Provide the [X, Y] coordinate of the cell's center where the given text is located.  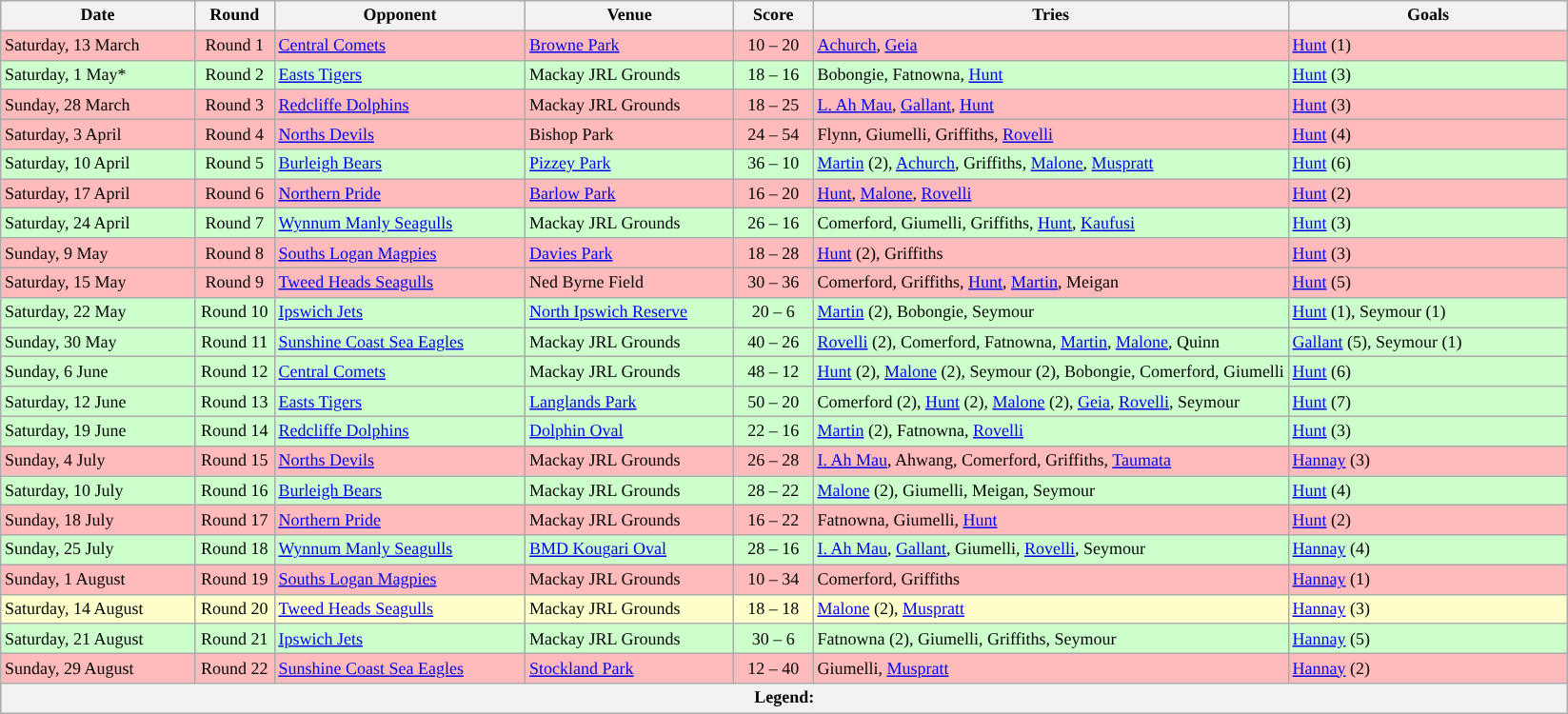
Saturday, 24 April [98, 223]
Martin (2), Bobongie, Seymour [1051, 312]
30 – 6 [773, 638]
Fatnowna (2), Giumelli, Griffiths, Seymour [1051, 638]
Round 18 [234, 550]
Comerford, Griffiths [1051, 579]
I. Ah Mau, Gallant, Giumelli, Rovelli, Seymour [1051, 550]
Round 21 [234, 638]
18 – 16 [773, 74]
Saturday, 1 May* [98, 74]
Saturday, 14 August [98, 609]
Barlow Park [630, 194]
36 – 10 [773, 164]
Malone (2), Muspratt [1051, 609]
Langlands Park [630, 402]
Saturday, 10 April [98, 164]
50 – 20 [773, 402]
Dolphin Oval [630, 430]
Saturday, 21 August [98, 638]
Goals [1428, 15]
30 – 36 [773, 282]
16 – 22 [773, 520]
Malone (2), Giumelli, Meigan, Seymour [1051, 491]
Round 19 [234, 579]
Round 11 [234, 343]
16 – 20 [773, 194]
Score [773, 15]
Tries [1051, 15]
Saturday, 22 May [98, 312]
Round 15 [234, 461]
Fatnowna, Giumelli, Hunt [1051, 520]
Hunt (5) [1428, 282]
Hunt (2), Malone (2), Seymour (2), Bobongie, Comerford, Giumelli [1051, 371]
Round 7 [234, 223]
Round 2 [234, 74]
Hannay (4) [1428, 550]
Round 9 [234, 282]
Round 22 [234, 668]
Hunt (2), Griffiths [1051, 253]
Legend: [784, 699]
Pizzey Park [630, 164]
40 – 26 [773, 343]
10 – 34 [773, 579]
Hannay (2) [1428, 668]
Comerford (2), Hunt (2), Malone (2), Geia, Rovelli, Seymour [1051, 402]
Sunday, 6 June [98, 371]
48 – 12 [773, 371]
Round 16 [234, 491]
Round 20 [234, 609]
Round 6 [234, 194]
Sunday, 29 August [98, 668]
Round [234, 15]
Martin (2), Fatnowna, Rovelli [1051, 430]
Gallant (5), Seymour (1) [1428, 343]
Round 12 [234, 371]
Round 14 [234, 430]
Flynn, Giumelli, Griffiths, Rovelli [1051, 133]
Ned Byrne Field [630, 282]
Saturday, 15 May [98, 282]
Martin (2), Achurch, Griffiths, Malone, Muspratt [1051, 164]
Saturday, 10 July [98, 491]
Round 13 [234, 402]
Giumelli, Muspratt [1051, 668]
Rovelli (2), Comerford, Fatnowna, Martin, Malone, Quinn [1051, 343]
Hunt (7) [1428, 402]
26 – 28 [773, 461]
North Ipswich Reserve [630, 312]
22 – 16 [773, 430]
Comerford, Griffiths, Hunt, Martin, Meigan [1051, 282]
Sunday, 4 July [98, 461]
Sunday, 9 May [98, 253]
18 – 25 [773, 105]
Stockland Park [630, 668]
Round 4 [234, 133]
Davies Park [630, 253]
Saturday, 3 April [98, 133]
20 – 6 [773, 312]
L. Ah Mau, Gallant, Hunt [1051, 105]
Hunt (1) [1428, 46]
Sunday, 18 July [98, 520]
I. Ah Mau, Ahwang, Comerford, Griffiths, Taumata [1051, 461]
Round 10 [234, 312]
BMD Kougari Oval [630, 550]
28 – 22 [773, 491]
18 – 28 [773, 253]
Sunday, 25 July [98, 550]
18 – 18 [773, 609]
Opponent [400, 15]
Sunday, 1 August [98, 579]
Hannay (1) [1428, 579]
Round 17 [234, 520]
Round 1 [234, 46]
Comerford, Giumelli, Griffiths, Hunt, Kaufusi [1051, 223]
Saturday, 19 June [98, 430]
28 – 16 [773, 550]
Sunday, 30 May [98, 343]
Date [98, 15]
Achurch, Geia [1051, 46]
Bishop Park [630, 133]
12 – 40 [773, 668]
24 – 54 [773, 133]
10 – 20 [773, 46]
Sunday, 28 March [98, 105]
Saturday, 13 March [98, 46]
Hunt, Malone, Rovelli [1051, 194]
Round 8 [234, 253]
Bobongie, Fatnowna, Hunt [1051, 74]
Saturday, 12 June [98, 402]
Hannay (5) [1428, 638]
Browne Park [630, 46]
Round 5 [234, 164]
Venue [630, 15]
Round 3 [234, 105]
26 – 16 [773, 223]
Hunt (1), Seymour (1) [1428, 312]
Saturday, 17 April [98, 194]
